Capture the cell that displays the provided text and extract its [X, Y] central coordinate. 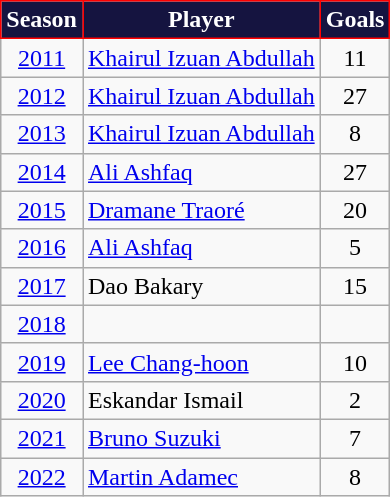
Dramane Traoré [201, 210]
2 [355, 400]
2019 [42, 362]
2015 [42, 210]
15 [355, 286]
Eskandar Ismail [201, 400]
2011 [42, 58]
2022 [42, 477]
2021 [42, 438]
Goals [355, 20]
Player [201, 20]
Bruno Suzuki [201, 438]
5 [355, 248]
7 [355, 438]
Dao Bakary [201, 286]
Lee Chang-hoon [201, 362]
2016 [42, 248]
2012 [42, 96]
Martin Adamec [201, 477]
2013 [42, 134]
2018 [42, 324]
11 [355, 58]
10 [355, 362]
2020 [42, 400]
2017 [42, 286]
2014 [42, 172]
Season [42, 20]
20 [355, 210]
